Scan for the cell matching the given text and deliver its [x, y] coordinate at center. 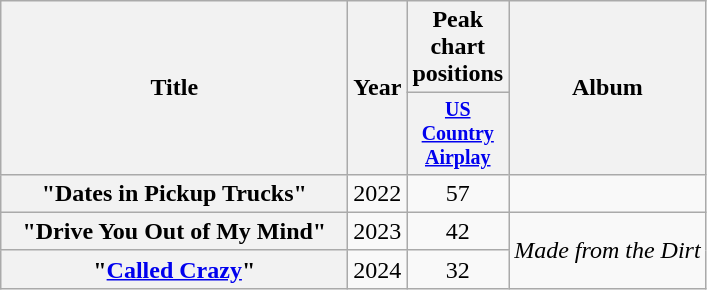
"Drive You Out of My Mind" [174, 231]
"Dates in Pickup Trucks" [174, 193]
2022 [378, 193]
2024 [378, 269]
32 [458, 269]
Title [174, 88]
Album [608, 88]
Made from the Dirt [608, 250]
"Called Crazy" [174, 269]
US Country Airplay [458, 134]
Year [378, 88]
2023 [378, 231]
Peak chart positions [458, 47]
42 [458, 231]
57 [458, 193]
